Return the [x, y] coordinate for the center point of the cell that contains the specified text.  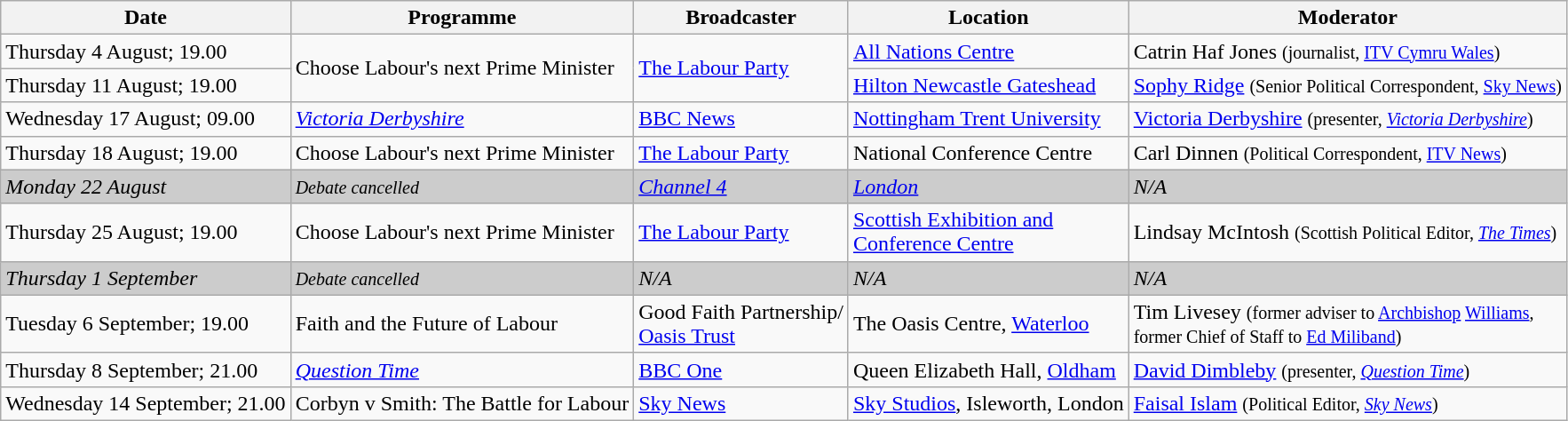
Channel 4 [741, 187]
Victoria Derbyshire [462, 119]
Nottingham Trent University [988, 119]
Thursday 11 August; 19.00 [146, 85]
Question Time [462, 369]
Lindsay McIntosh (Scottish Political Editor, The Times) [1348, 233]
Thursday 4 August; 19.00 [146, 52]
Date [146, 18]
Wednesday 17 August; 09.00 [146, 119]
London [988, 187]
Corbyn v Smith: The Battle for Labour [462, 403]
Thursday 8 September; 21.00 [146, 369]
Victoria Derbyshire (presenter, Victoria Derbyshire) [1348, 119]
Wednesday 14 September; 21.00 [146, 403]
David Dimbleby (presenter, Question Time) [1348, 369]
Thursday 18 August; 19.00 [146, 153]
Sophy Ridge (Senior Political Correspondent, Sky News) [1348, 85]
All Nations Centre [988, 52]
Broadcaster [741, 18]
BBC One [741, 369]
Programme [462, 18]
Hilton Newcastle Gateshead [988, 85]
Faith and the Future of Labour [462, 323]
Sky Studios, Isleworth, London [988, 403]
National Conference Centre [988, 153]
Monday 22 August [146, 187]
Thursday 25 August; 19.00 [146, 233]
Thursday 1 September [146, 278]
Tim Livesey (former adviser to Archbishop Williams, former Chief of Staff to Ed Miliband) [1348, 323]
Moderator [1348, 18]
Good Faith Partnership/ Oasis Trust [741, 323]
Faisal Islam (Political Editor, Sky News) [1348, 403]
BBC News [741, 119]
Tuesday 6 September; 19.00 [146, 323]
Catrin Haf Jones (journalist, ITV Cymru Wales) [1348, 52]
Carl Dinnen (Political Correspondent, ITV News) [1348, 153]
Queen Elizabeth Hall, Oldham [988, 369]
Location [988, 18]
Sky News [741, 403]
Scottish Exhibition and Conference Centre [988, 233]
The Oasis Centre, Waterloo [988, 323]
